Determine the (X, Y) coordinate at the center of the cell enclosing the given text.  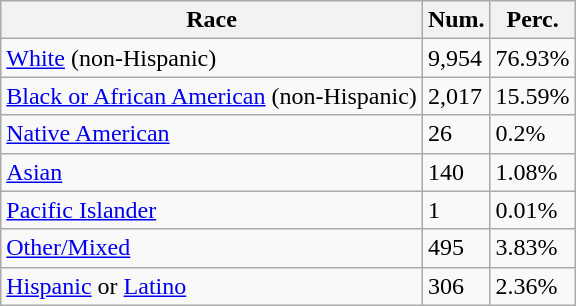
9,954 (456, 58)
Black or African American (non-Hispanic) (212, 96)
15.59% (532, 96)
Num. (456, 20)
Pacific Islander (212, 210)
White (non-Hispanic) (212, 58)
76.93% (532, 58)
3.83% (532, 248)
Race (212, 20)
Native American (212, 134)
1.08% (532, 172)
2.36% (532, 286)
2,017 (456, 96)
1 (456, 210)
306 (456, 286)
0.2% (532, 134)
140 (456, 172)
0.01% (532, 210)
Perc. (532, 20)
Other/Mixed (212, 248)
495 (456, 248)
Hispanic or Latino (212, 286)
26 (456, 134)
Asian (212, 172)
